Detect which cell encompasses the target text, then output its (x, y) center coordinate. 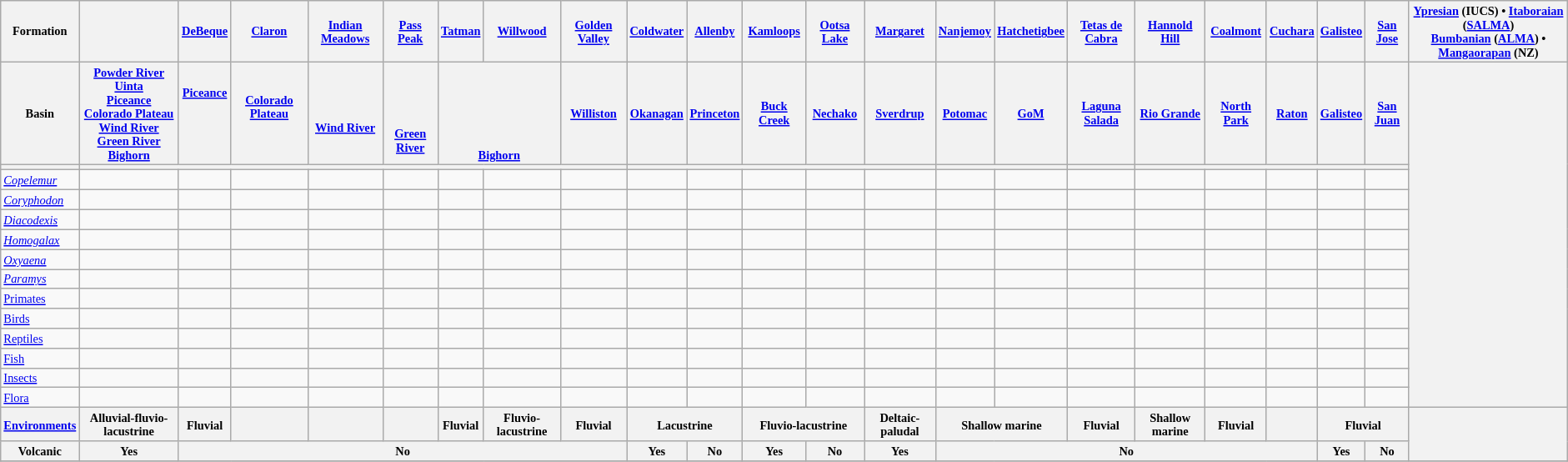
San Jose (1387, 30)
Tatman (460, 30)
Margaret (900, 30)
Indian Meadows (345, 30)
Nechako (834, 113)
Paramys (40, 279)
Deltaic-paludal (900, 424)
Insects (40, 378)
Green River (410, 113)
Volcanic (40, 450)
Flora (40, 397)
Nanjemoy (964, 30)
Homogalax (40, 239)
Willwood (522, 30)
Potomac (964, 113)
Wind River (345, 113)
Environments (40, 424)
Hatchetigbee (1031, 30)
Oxyaena (40, 259)
Laguna Salada (1102, 113)
Basin (40, 113)
Formation (40, 30)
Coldwater (657, 30)
Diacodexis (40, 219)
Copelemur (40, 180)
Sverdrup (900, 113)
Tetas de Cabra (1102, 30)
Golden Valley (594, 30)
Ypresian (IUCS) • Itaboraian (SALMA)Bumbanian (ALMA) • Mangaorapan (NZ) (1489, 30)
Claron (269, 30)
GoM (1031, 113)
Coalmont (1235, 30)
Powder RiverUintaPiceanceColorado PlateauWind RiverGreen RiverBighorn (129, 113)
Ootsa Lake (834, 30)
Colorado Plateau (269, 113)
Fish (40, 358)
Coryphodon (40, 199)
Raton (1292, 113)
Birds (40, 319)
Piceance (204, 113)
Princeton (715, 113)
Reptiles (40, 338)
DeBeque (204, 30)
Hannold Hill (1170, 30)
Cuchara (1292, 30)
Primates (40, 299)
Allenby (715, 30)
Williston (594, 113)
Kamloops (774, 30)
Alluvial-fluvio-lacustrine (129, 424)
Rio Grande (1170, 113)
Bighorn (498, 113)
Okanagan (657, 113)
Buck Creek (774, 113)
San Juan (1387, 113)
Pass Peak (410, 30)
North Park (1235, 113)
Lacustrine (685, 424)
